Scan for the cell matching the given text and deliver its (x, y) coordinate at center. 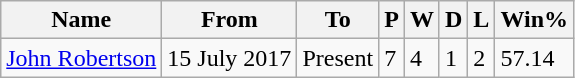
D (453, 20)
57.14 (534, 58)
Name (82, 20)
1 (453, 58)
2 (482, 58)
7 (392, 58)
Win% (534, 20)
P (392, 20)
Present (338, 58)
To (338, 20)
From (230, 20)
4 (422, 58)
L (482, 20)
John Robertson (82, 58)
W (422, 20)
15 July 2017 (230, 58)
